Output the (X, Y) coordinate of the center of the cell containing the given text.  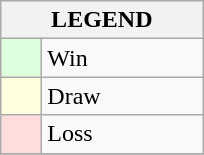
LEGEND (102, 20)
Draw (122, 96)
Win (122, 58)
Loss (122, 134)
